Scan for the cell matching the given text and deliver its [x, y] coordinate at center. 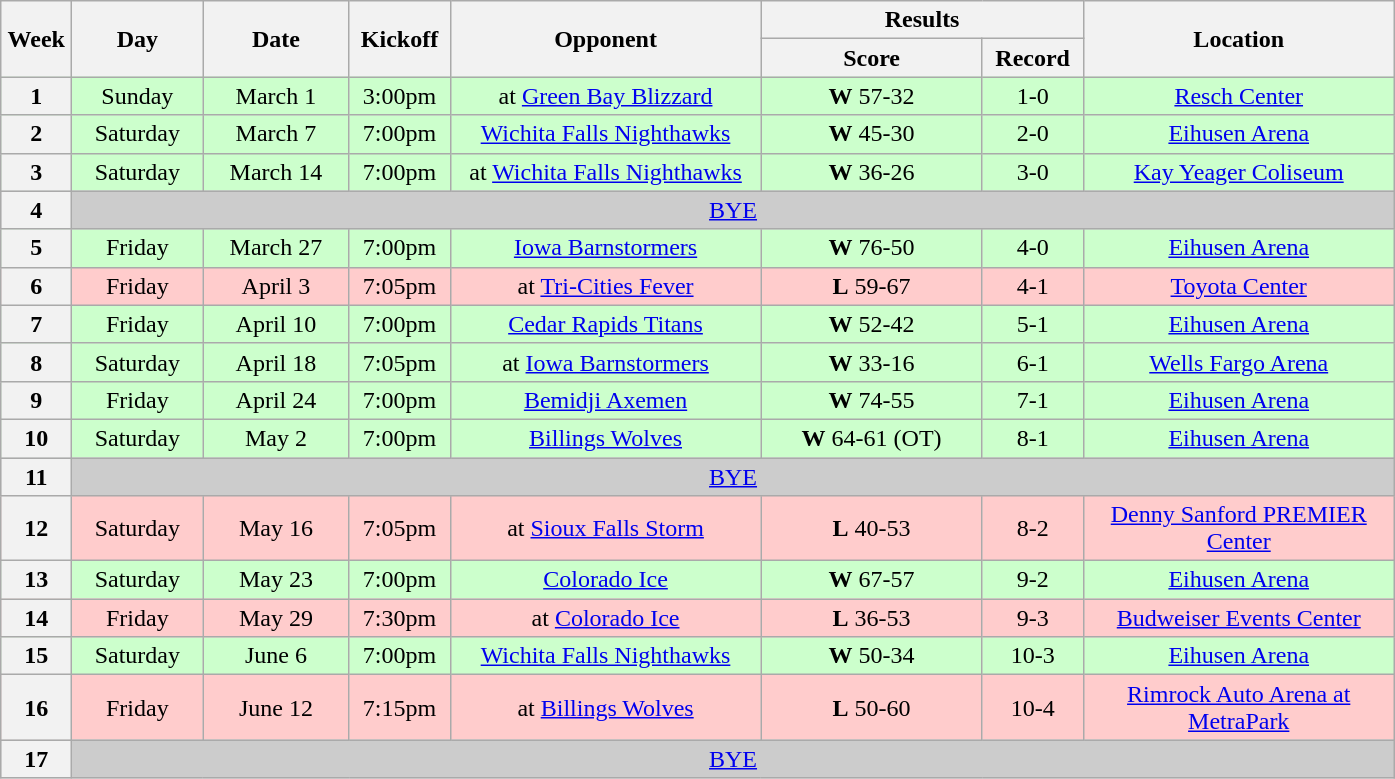
Resch Center [1238, 96]
W 36-26 [872, 172]
L 50-60 [872, 708]
4 [36, 210]
Cedar Rapids Titans [606, 324]
W 57-32 [872, 96]
May 2 [276, 438]
Colorado Ice [606, 580]
at Iowa Barnstormers [606, 362]
W 74-55 [872, 400]
17 [36, 759]
3:00pm [400, 96]
March 1 [276, 96]
6-1 [1032, 362]
5 [36, 248]
9-3 [1032, 618]
Week [36, 39]
1 [36, 96]
12 [36, 528]
8 [36, 362]
10 [36, 438]
Results [922, 20]
13 [36, 580]
W 64-61 (OT) [872, 438]
W 45-30 [872, 134]
4-0 [1032, 248]
at Green Bay Blizzard [606, 96]
W 33-16 [872, 362]
Rimrock Auto Arena at MetraPark [1238, 708]
3 [36, 172]
March 27 [276, 248]
7:30pm [400, 618]
Budweiser Events Center [1238, 618]
at Wichita Falls Nighthawks [606, 172]
L 36-53 [872, 618]
14 [36, 618]
8-1 [1032, 438]
Kickoff [400, 39]
8-2 [1032, 528]
Iowa Barnstormers [606, 248]
Wells Fargo Arena [1238, 362]
W 76-50 [872, 248]
W 50-34 [872, 656]
April 10 [276, 324]
at Billings Wolves [606, 708]
6 [36, 286]
May 16 [276, 528]
May 29 [276, 618]
10-3 [1032, 656]
Bemidji Axemen [606, 400]
Billings Wolves [606, 438]
L 40-53 [872, 528]
2-0 [1032, 134]
Denny Sanford PREMIER Center [1238, 528]
1-0 [1032, 96]
3-0 [1032, 172]
10-4 [1032, 708]
Score [872, 58]
Day [138, 39]
at Sioux Falls Storm [606, 528]
2 [36, 134]
Record [1032, 58]
Location [1238, 39]
4-1 [1032, 286]
L 59-67 [872, 286]
7-1 [1032, 400]
9 [36, 400]
9-2 [1032, 580]
June 12 [276, 708]
Date [276, 39]
April 24 [276, 400]
Opponent [606, 39]
at Colorado Ice [606, 618]
7 [36, 324]
March 7 [276, 134]
April 3 [276, 286]
11 [36, 477]
June 6 [276, 656]
W 52-42 [872, 324]
May 23 [276, 580]
March 14 [276, 172]
April 18 [276, 362]
15 [36, 656]
5-1 [1032, 324]
7:15pm [400, 708]
Toyota Center [1238, 286]
Sunday [138, 96]
Kay Yeager Coliseum [1238, 172]
at Tri-Cities Fever [606, 286]
16 [36, 708]
W 67-57 [872, 580]
